Extract the (x, y) coordinate from the center of the cell holding the provided text.  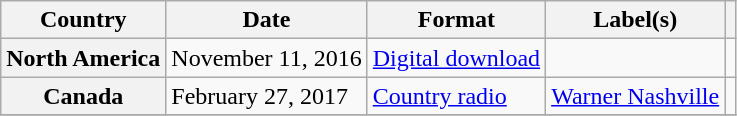
November 11, 2016 (266, 58)
Country radio (456, 96)
February 27, 2017 (266, 96)
Label(s) (636, 20)
Digital download (456, 58)
Country (84, 20)
North America (84, 58)
Warner Nashville (636, 96)
Canada (84, 96)
Format (456, 20)
Date (266, 20)
